Capture the cell that displays the provided text and extract its (X, Y) central coordinate. 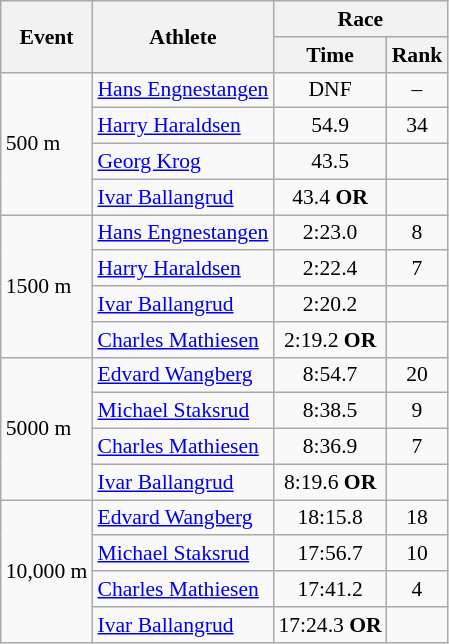
Event (47, 36)
Time (330, 55)
9 (418, 411)
8:54.7 (330, 375)
8:19.6 OR (330, 482)
4 (418, 589)
18 (418, 518)
8:38.5 (330, 411)
20 (418, 375)
2:23.0 (330, 233)
500 m (47, 143)
Athlete (182, 36)
Georg Krog (182, 162)
1500 m (47, 286)
2:22.4 (330, 269)
18:15.8 (330, 518)
Rank (418, 55)
17:56.7 (330, 554)
2:19.2 OR (330, 340)
17:24.3 OR (330, 625)
17:41.2 (330, 589)
DNF (330, 90)
– (418, 90)
54.9 (330, 126)
10 (418, 554)
34 (418, 126)
2:20.2 (330, 304)
5000 m (47, 428)
10,000 m (47, 571)
Race (360, 19)
43.4 OR (330, 197)
8 (418, 233)
8:36.9 (330, 447)
43.5 (330, 162)
